Capture the cell that displays the provided text and extract its (X, Y) central coordinate. 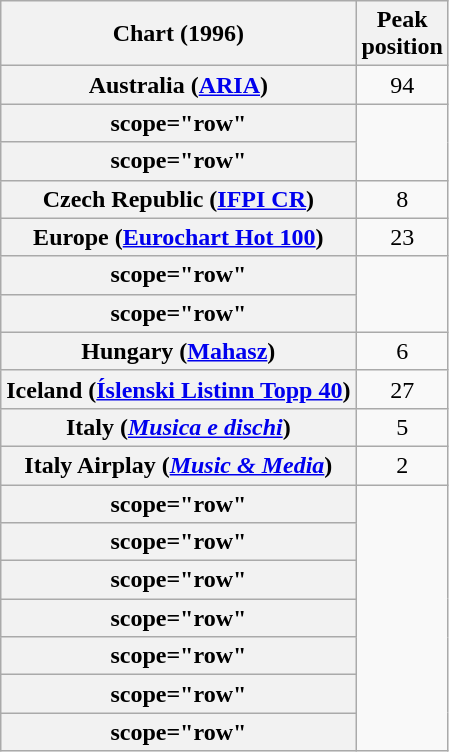
23 (402, 237)
2 (402, 465)
6 (402, 351)
Italy Airplay (Music & Media) (178, 465)
94 (402, 85)
Peakposition (402, 34)
Czech Republic (IFPI CR) (178, 199)
Chart (1996) (178, 34)
Iceland (Íslenski Listinn Topp 40) (178, 389)
Italy (Musica e dischi) (178, 427)
27 (402, 389)
5 (402, 427)
Europe (Eurochart Hot 100) (178, 237)
8 (402, 199)
Australia (ARIA) (178, 85)
Hungary (Mahasz) (178, 351)
